Return the (x, y) coordinate for the center point of the cell that contains the specified text.  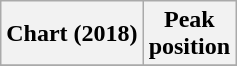
Peakposition (189, 34)
Chart (2018) (72, 34)
